From the cell containing the given text, extract its center point as (x, y) coordinate. 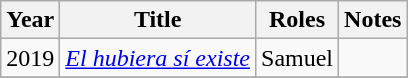
Roles (298, 20)
2019 (30, 58)
Notes (373, 20)
El hubiera sí existe (158, 58)
Year (30, 20)
Title (158, 20)
Samuel (298, 58)
